Provide the (X, Y) coordinate of the cell's center where the given text is located.  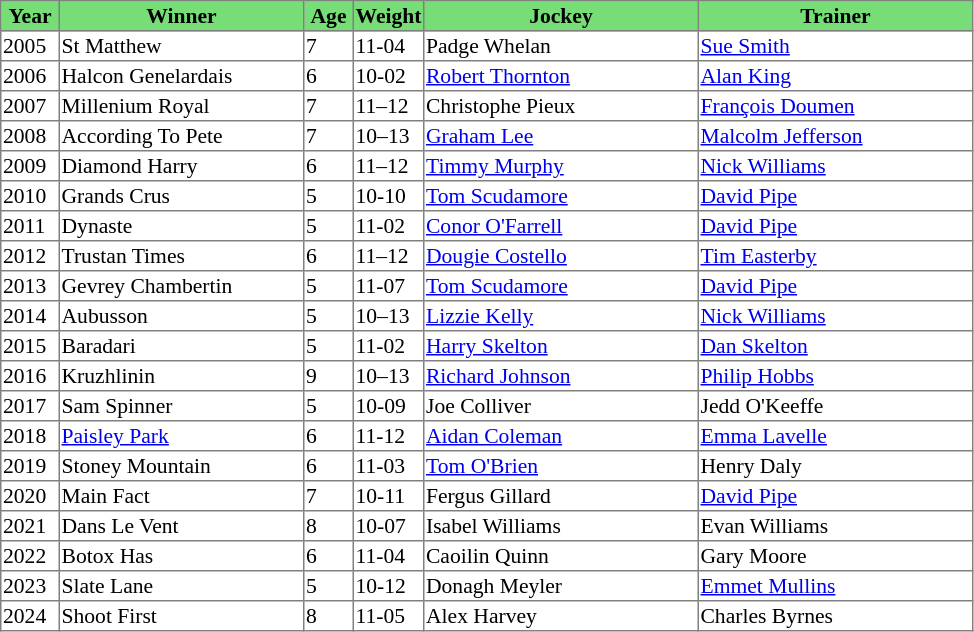
11-12 (388, 436)
Fergus Gillard (561, 496)
10-07 (388, 526)
François Doumen (835, 106)
Dynaste (181, 226)
2013 (30, 286)
2024 (30, 616)
Main Fact (181, 496)
9 (329, 376)
10-09 (388, 406)
Dans Le Vent (181, 526)
Alex Harvey (561, 616)
Sam Spinner (181, 406)
10-12 (388, 586)
Emmet Mullins (835, 586)
Conor O'Farrell (561, 226)
2012 (30, 256)
Kruzhlinin (181, 376)
Malcolm Jefferson (835, 136)
2010 (30, 196)
Slate Lane (181, 586)
Caoilin Quinn (561, 556)
2019 (30, 466)
Aidan Coleman (561, 436)
2005 (30, 46)
Emma Lavelle (835, 436)
Year (30, 16)
Botox Has (181, 556)
Halcon Genelardais (181, 76)
Trustan Times (181, 256)
Robert Thornton (561, 76)
Tom O'Brien (561, 466)
Grands Crus (181, 196)
Isabel Williams (561, 526)
2016 (30, 376)
2014 (30, 316)
Philip Hobbs (835, 376)
2017 (30, 406)
2022 (30, 556)
Dougie Costello (561, 256)
Evan Williams (835, 526)
11-05 (388, 616)
11-07 (388, 286)
Dan Skelton (835, 346)
Joe Colliver (561, 406)
Christophe Pieux (561, 106)
Stoney Mountain (181, 466)
Henry Daly (835, 466)
2008 (30, 136)
2018 (30, 436)
Timmy Murphy (561, 166)
Jockey (561, 16)
Weight (388, 16)
According To Pete (181, 136)
Gevrey Chambertin (181, 286)
Graham Lee (561, 136)
2020 (30, 496)
Aubusson (181, 316)
Alan King (835, 76)
Trainer (835, 16)
Diamond Harry (181, 166)
Donagh Meyler (561, 586)
Jedd O'Keeffe (835, 406)
2009 (30, 166)
10-10 (388, 196)
Lizzie Kelly (561, 316)
Tim Easterby (835, 256)
Age (329, 16)
Padge Whelan (561, 46)
2007 (30, 106)
10-11 (388, 496)
Shoot First (181, 616)
St Matthew (181, 46)
Richard Johnson (561, 376)
Charles Byrnes (835, 616)
2021 (30, 526)
2011 (30, 226)
2023 (30, 586)
2015 (30, 346)
Winner (181, 16)
2006 (30, 76)
10-02 (388, 76)
Paisley Park (181, 436)
Gary Moore (835, 556)
Baradari (181, 346)
Millenium Royal (181, 106)
Sue Smith (835, 46)
11-03 (388, 466)
Harry Skelton (561, 346)
